Return [X, Y] of the center of cell containing provided text 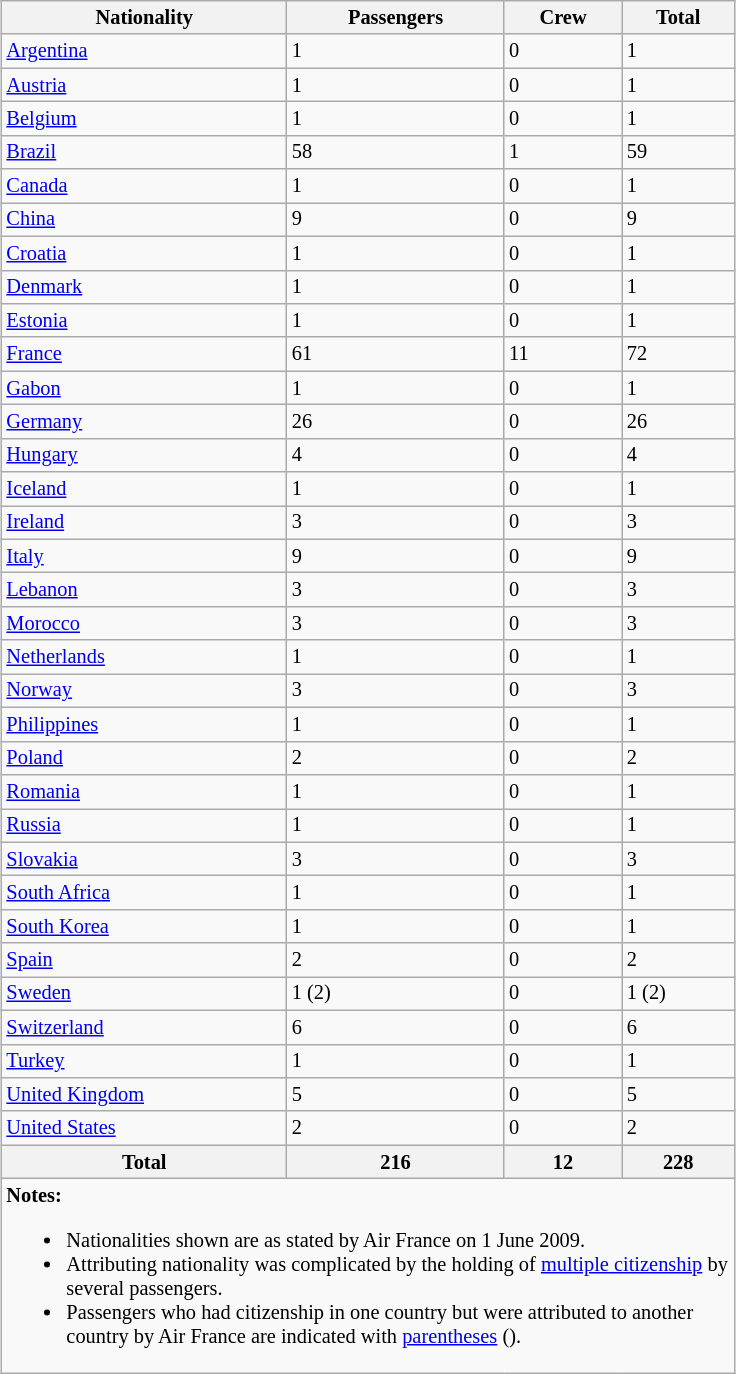
61 [396, 354]
216 [396, 1162]
Switzerland [144, 1027]
Turkey [144, 1061]
Romania [144, 791]
Philippines [144, 724]
Slovakia [144, 859]
Denmark [144, 287]
France [144, 354]
Italy [144, 556]
South Africa [144, 892]
Morocco [144, 623]
South Korea [144, 926]
Norway [144, 690]
12 [563, 1162]
Spain [144, 960]
Belgium [144, 118]
Poland [144, 758]
72 [678, 354]
Brazil [144, 152]
Estonia [144, 320]
United States [144, 1128]
China [144, 219]
Passengers [396, 17]
Russia [144, 825]
Iceland [144, 489]
Ireland [144, 522]
Canada [144, 186]
Austria [144, 85]
59 [678, 152]
Netherlands [144, 657]
Hungary [144, 455]
Crew [563, 17]
Nationality [144, 17]
Argentina [144, 51]
11 [563, 354]
58 [396, 152]
United Kingdom [144, 1094]
228 [678, 1162]
Croatia [144, 253]
Germany [144, 421]
Lebanon [144, 589]
Gabon [144, 388]
Sweden [144, 993]
